Scan for the cell matching the given text and deliver its (x, y) coordinate at center. 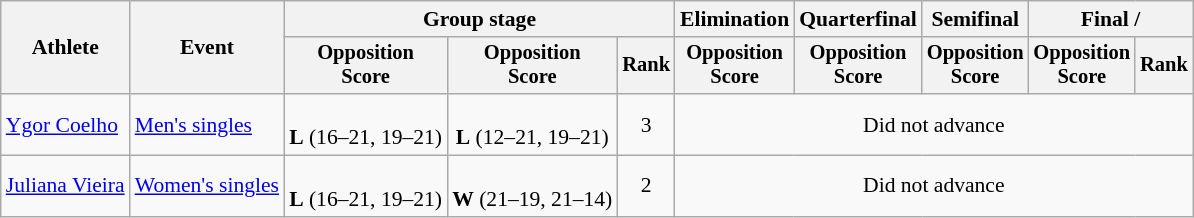
2 (646, 186)
3 (646, 124)
Final / (1110, 19)
Event (207, 48)
Quarterfinal (858, 19)
W (21–19, 21–14) (532, 186)
L (12–21, 19–21) (532, 124)
Men's singles (207, 124)
Semifinal (976, 19)
Juliana Vieira (66, 186)
Women's singles (207, 186)
Ygor Coelho (66, 124)
Elimination (734, 19)
Athlete (66, 48)
Group stage (480, 19)
